Scan for the cell matching the given text and deliver its (X, Y) coordinate at center. 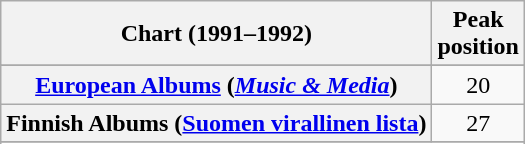
Peakposition (478, 34)
27 (478, 123)
European Albums (Music & Media) (216, 85)
Finnish Albums (Suomen virallinen lista) (216, 123)
20 (478, 85)
Chart (1991–1992) (216, 34)
